Pinpoint the cell where the given text exists, returning its (X, Y) midpoint coordinate. 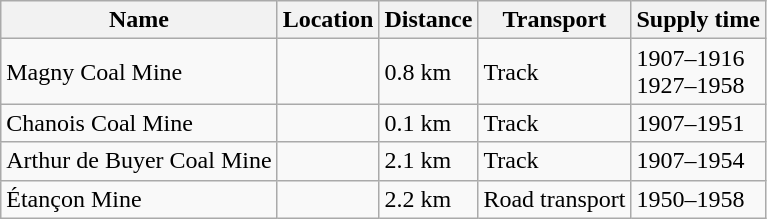
Name (139, 20)
Étançon Mine (139, 199)
Location (328, 20)
Distance (428, 20)
1907–19161927–1958 (698, 72)
Arthur de Buyer Coal Mine (139, 161)
2.2 km (428, 199)
0.8 km (428, 72)
2.1 km (428, 161)
Road transport (554, 199)
Supply time (698, 20)
Transport (554, 20)
Chanois Coal Mine (139, 123)
Magny Coal Mine (139, 72)
1950–1958 (698, 199)
1907–1954 (698, 161)
0.1 km (428, 123)
1907–1951 (698, 123)
